Provide the (x, y) coordinate of the cell's center where the given text is located.  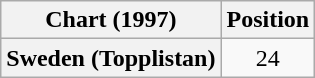
24 (268, 58)
Sweden (Topplistan) (111, 58)
Chart (1997) (111, 20)
Position (268, 20)
